Output the (X, Y) coordinate of the center of the cell containing the given text.  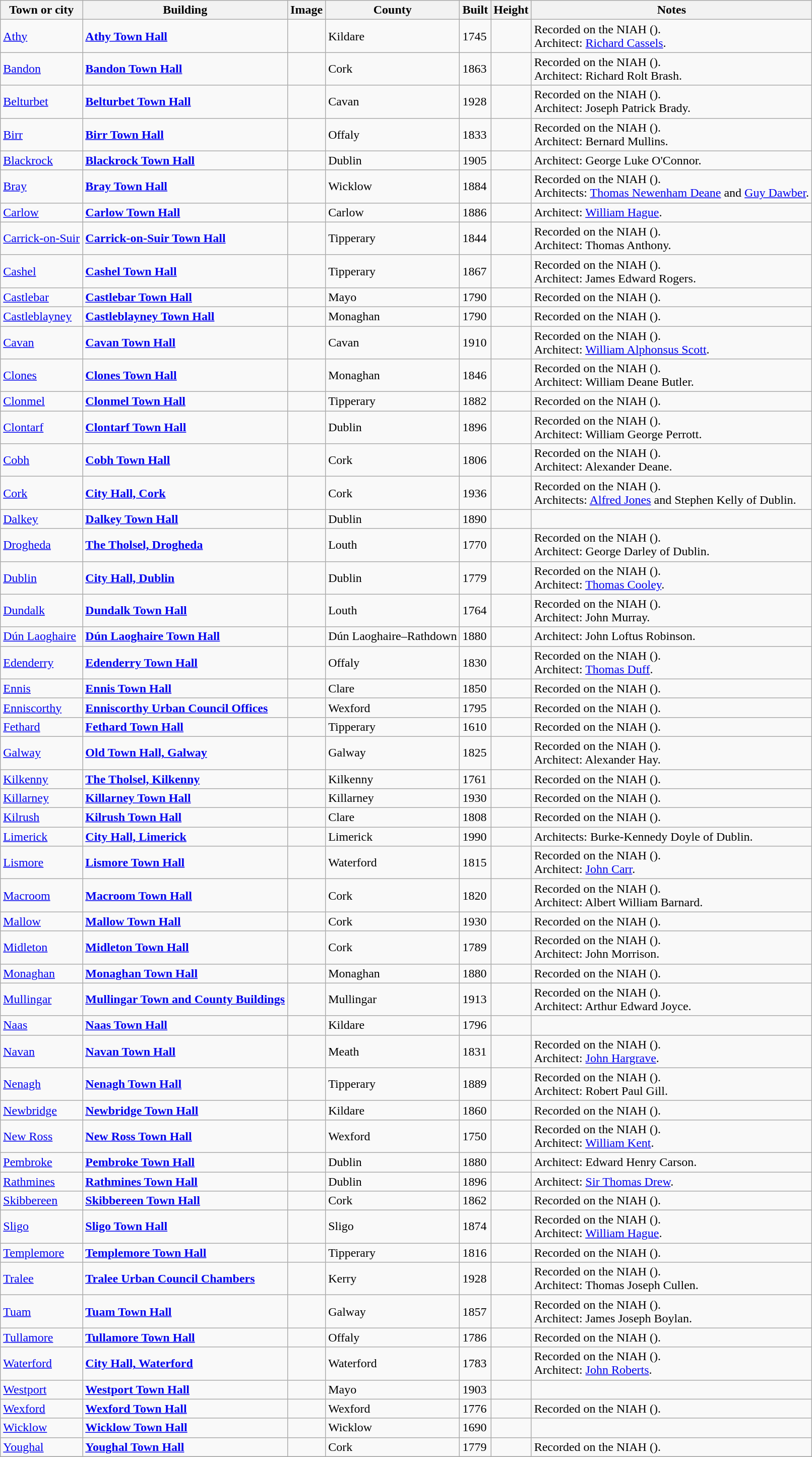
1857 (475, 1311)
Carrick-on-Suir (41, 238)
Sligo Town Hall (185, 1227)
Birr Town Hall (185, 134)
Recorded on the NIAH ().Architect: Alexander Deane. (671, 460)
1815 (475, 862)
1890 (475, 519)
1789 (475, 947)
Castlebar Town Hall (185, 297)
Clontarf Town Hall (185, 428)
1690 (475, 1428)
Midleton (41, 947)
Cashel (41, 271)
Recorded on the NIAH ().Architect: John Carr. (671, 862)
Westport (41, 1389)
Carrick-on-Suir Town Hall (185, 238)
1808 (475, 818)
Athy (41, 36)
1831 (475, 1051)
Clones Town Hall (185, 375)
Recorded on the NIAH ().Architect: Alexander Hay. (671, 752)
1850 (475, 688)
Recorded on the NIAH ().Architect: William Kent. (671, 1136)
Naas (41, 1025)
1745 (475, 36)
Navan (41, 1051)
New Ross Town Hall (185, 1136)
Recorded on the NIAH ().Architect: William George Perrott. (671, 428)
1795 (475, 708)
Castleblayney Town Hall (185, 316)
Recorded on the NIAH ().Architect: William Alphonsus Scott. (671, 342)
Cobh (41, 460)
Athy Town Hall (185, 36)
Notes (671, 10)
Navan Town Hall (185, 1051)
Recorded on the NIAH ().Architect: Richard Cassels. (671, 36)
1874 (475, 1227)
Ennis (41, 688)
Pembroke (41, 1162)
Recorded on the NIAH ().Architect: John Murray. (671, 610)
1936 (475, 493)
Recorded on the NIAH ().Architect: Thomas Cooley. (671, 578)
1910 (475, 342)
Lismore Town Hall (185, 862)
Edenderry Town Hall (185, 663)
Dún Laoghaire–Rathdown (393, 636)
Fethard (41, 727)
Kerry (393, 1279)
Architect: Edward Henry Carson. (671, 1162)
Tralee Urban Council Chambers (185, 1279)
1830 (475, 663)
1610 (475, 727)
Bandon Town Hall (185, 69)
Newbridge Town Hall (185, 1110)
Cavan Town Hall (185, 342)
Recorded on the NIAH ().Architect: John Roberts. (671, 1364)
Clontarf (41, 428)
Castleblayney (41, 316)
Nenagh Town Hall (185, 1084)
Tullamore Town Hall (185, 1337)
1913 (475, 1000)
Recorded on the NIAH ().Architects: Thomas Newenham Deane and Guy Dawber. (671, 187)
Bandon (41, 69)
Dún Laoghaire (41, 636)
1905 (475, 160)
Youghal Town Hall (185, 1447)
Dundalk (41, 610)
1764 (475, 610)
Recorded on the NIAH ().Architect: Bernard Mullins. (671, 134)
Templemore (41, 1253)
Macroom (41, 896)
Recorded on the NIAH ().Architect: Albert William Barnard. (671, 896)
Dalkey (41, 519)
1990 (475, 837)
Architect: George Luke O'Connor. (671, 160)
Monaghan Town Hall (185, 973)
1770 (475, 545)
Rathmines (41, 1182)
1796 (475, 1025)
Blackrock Town Hall (185, 160)
Dalkey Town Hall (185, 519)
Enniscorthy (41, 708)
City Hall, Cork (185, 493)
1750 (475, 1136)
Edenderry (41, 663)
County (393, 10)
Carlow Town Hall (185, 212)
Mullingar Town and County Buildings (185, 1000)
Recorded on the NIAH ().Architect: Thomas Joseph Cullen. (671, 1279)
Rathmines Town Hall (185, 1182)
Templemore Town Hall (185, 1253)
1867 (475, 271)
Recorded on the NIAH ().Architect: James Edward Rogers. (671, 271)
Tralee (41, 1279)
Ennis Town Hall (185, 688)
Recorded on the NIAH ().Architect: Arthur Edward Joyce. (671, 1000)
Belturbet (41, 102)
Kilrush Town Hall (185, 818)
Dundalk Town Hall (185, 610)
Drogheda (41, 545)
Town or city (41, 10)
Fethard Town Hall (185, 727)
Youghal (41, 1447)
1761 (475, 779)
1884 (475, 187)
Mallow (41, 921)
Cobh Town Hall (185, 460)
1825 (475, 752)
Recorded on the NIAH ().Architect: John Hargrave. (671, 1051)
Built (475, 10)
Tuam (41, 1311)
Recorded on the NIAH ().Architect: Thomas Duff. (671, 663)
Macroom Town Hall (185, 896)
1846 (475, 375)
1820 (475, 896)
1862 (475, 1201)
New Ross (41, 1136)
Enniscorthy Urban Council Offices (185, 708)
Old Town Hall, Galway (185, 752)
City Hall, Waterford (185, 1364)
Recorded on the NIAH ().Architect: Joseph Patrick Brady. (671, 102)
Dún Laoghaire Town Hall (185, 636)
Midleton Town Hall (185, 947)
Newbridge (41, 1110)
Tullamore (41, 1337)
Belturbet Town Hall (185, 102)
1903 (475, 1389)
1786 (475, 1337)
Killarney Town Hall (185, 798)
Recorded on the NIAH ().Architect: George Darley of Dublin. (671, 545)
1806 (475, 460)
Wexford Town Hall (185, 1409)
Lismore (41, 862)
1833 (475, 134)
Recorded on the NIAH ().Architect: John Morrison. (671, 947)
Recorded on the NIAH ().Architect: Thomas Anthony. (671, 238)
1844 (475, 238)
The Tholsel, Kilkenny (185, 779)
1816 (475, 1253)
City Hall, Dublin (185, 578)
City Hall, Limerick (185, 837)
Wicklow Town Hall (185, 1428)
Architect: William Hague. (671, 212)
1783 (475, 1364)
Cashel Town Hall (185, 271)
Bray (41, 187)
Recorded on the NIAH ().Architect: William Deane Butler. (671, 375)
Architect: John Loftus Robinson. (671, 636)
Mallow Town Hall (185, 921)
Recorded on the NIAH ().Architect: Richard Rolt Brash. (671, 69)
Pembroke Town Hall (185, 1162)
Westport Town Hall (185, 1389)
The Tholsel, Drogheda (185, 545)
Architect: Sir Thomas Drew. (671, 1182)
Tuam Town Hall (185, 1311)
Clones (41, 375)
Skibbereen Town Hall (185, 1201)
Recorded on the NIAH ().Architect: Robert Paul Gill. (671, 1084)
Clonmel Town Hall (185, 401)
Skibbereen (41, 1201)
Blackrock (41, 160)
Castlebar (41, 297)
1882 (475, 401)
Birr (41, 134)
1863 (475, 69)
1776 (475, 1409)
Image (306, 10)
Recorded on the NIAH ().Architect: James Joseph Boylan. (671, 1311)
Naas Town Hall (185, 1025)
Architects: Burke-Kennedy Doyle of Dublin. (671, 837)
Clonmel (41, 401)
Nenagh (41, 1084)
Recorded on the NIAH ().Architect: William Hague. (671, 1227)
1889 (475, 1084)
Building (185, 10)
Kilrush (41, 818)
Meath (393, 1051)
Recorded on the NIAH ().Architects: Alfred Jones and Stephen Kelly of Dublin. (671, 493)
1886 (475, 212)
Height (511, 10)
Bray Town Hall (185, 187)
1860 (475, 1110)
